Output the (x, y) coordinate of the center of the cell containing the given text.  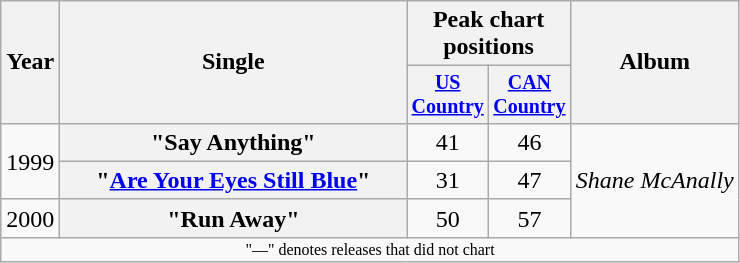
46 (530, 142)
31 (448, 180)
Year (30, 62)
41 (448, 142)
"Say Anything" (234, 142)
"Run Away" (234, 218)
Peak chartpositions (488, 34)
Shane McAnally (654, 180)
Album (654, 62)
57 (530, 218)
50 (448, 218)
CAN Country (530, 94)
47 (530, 180)
Single (234, 62)
"—" denotes releases that did not chart (370, 249)
2000 (30, 218)
"Are Your Eyes Still Blue" (234, 180)
US Country (448, 94)
1999 (30, 161)
